Extract the [x, y] coordinate from the center of the cell holding the provided text.  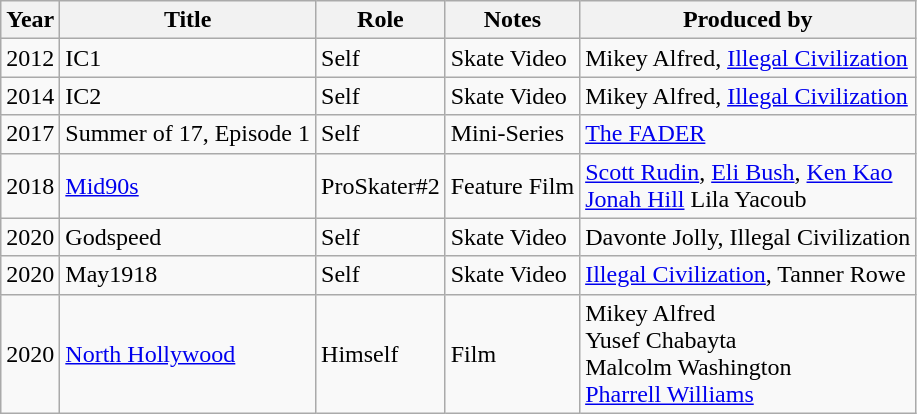
Feature Film [512, 186]
ProSkater#2 [381, 186]
Davonte Jolly, Illegal Civilization [748, 237]
Summer of 17, Episode 1 [188, 134]
Role [381, 20]
Produced by [748, 20]
The FADER [748, 134]
Illegal Civilization, Tanner Rowe [748, 275]
IC1 [188, 58]
IC2 [188, 96]
Scott Rudin, Eli Bush, Ken KaoJonah Hill Lila Yacoub [748, 186]
Year [30, 20]
May1918 [188, 275]
Notes [512, 20]
Himself [381, 354]
2014 [30, 96]
2018 [30, 186]
North Hollywood [188, 354]
Film [512, 354]
Mid90s [188, 186]
2017 [30, 134]
Godspeed [188, 237]
2012 [30, 58]
Mini-Series [512, 134]
Mikey AlfredYusef ChabaytaMalcolm WashingtonPharrell Williams [748, 354]
Title [188, 20]
